Search for the cell housing the specified text and yield its (X, Y) center coordinate. 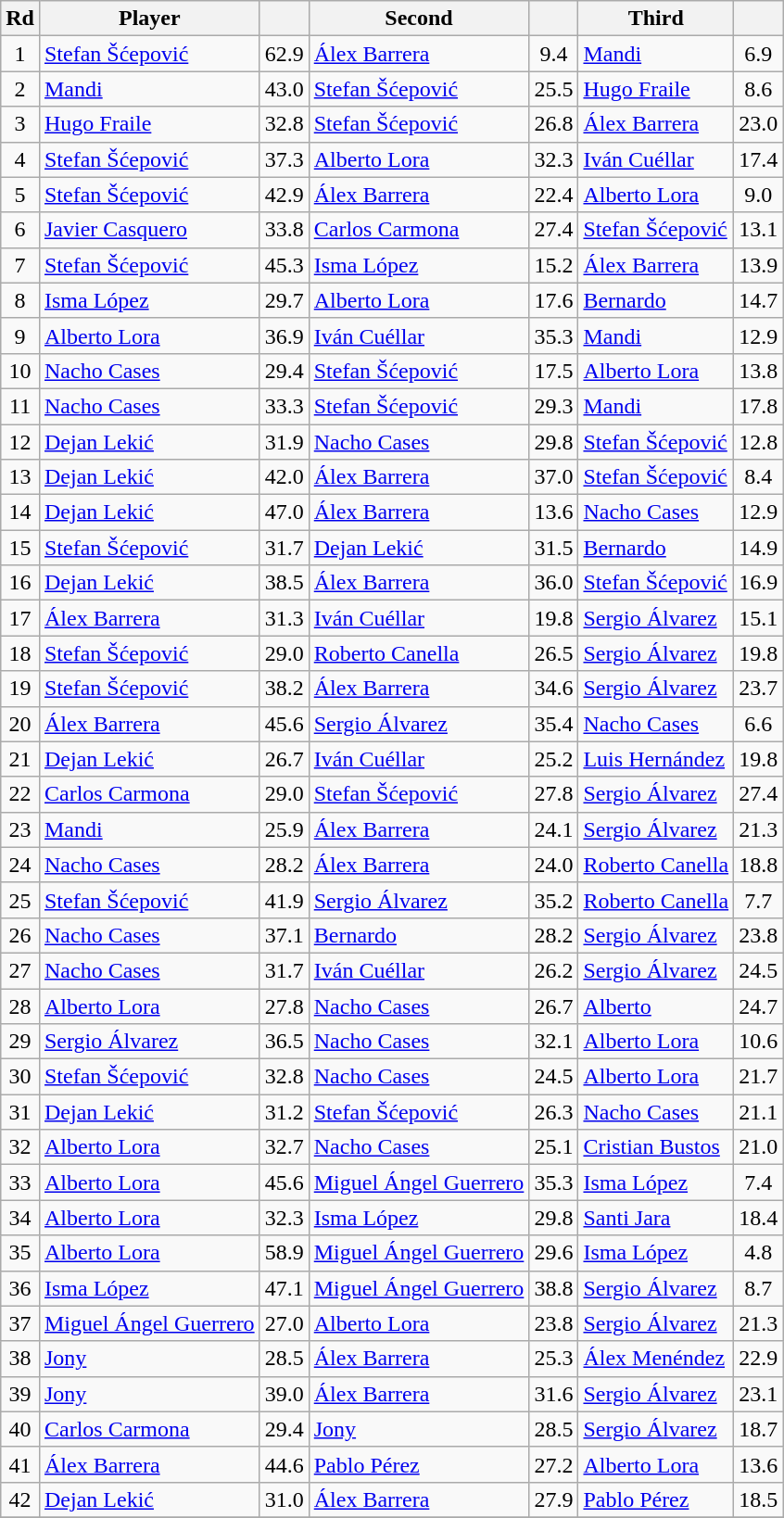
22 (20, 794)
41 (20, 1464)
38.8 (554, 1288)
16 (20, 583)
23.0 (758, 124)
44.6 (284, 1464)
17.6 (554, 300)
21.7 (758, 1077)
17.8 (758, 406)
18 (20, 653)
45.3 (284, 265)
25.1 (554, 1147)
33 (20, 1183)
35 (20, 1253)
39 (20, 1394)
Álex Menéndez (656, 1359)
3 (20, 124)
47.0 (284, 512)
23.1 (758, 1394)
7.7 (758, 900)
62.9 (284, 54)
18.4 (758, 1218)
36.5 (284, 1042)
38.5 (284, 583)
30 (20, 1077)
14 (20, 512)
10 (20, 371)
6 (20, 230)
29.7 (284, 300)
24 (20, 865)
27.2 (554, 1464)
15 (20, 548)
26.8 (554, 124)
39.0 (284, 1394)
21 (20, 759)
24.7 (758, 1006)
31.2 (284, 1112)
9.0 (758, 195)
6.6 (758, 724)
15.1 (758, 618)
27.0 (284, 1323)
8 (20, 300)
Santi Jara (656, 1218)
17 (20, 618)
8.6 (758, 89)
29.3 (554, 406)
16.9 (758, 583)
31.3 (284, 618)
22.9 (758, 1359)
35.2 (554, 900)
37 (20, 1323)
36.9 (284, 335)
Javier Casquero (149, 230)
23.7 (758, 689)
Player (149, 19)
31.0 (284, 1499)
27 (20, 970)
13 (20, 477)
42 (20, 1499)
38.2 (284, 689)
20 (20, 724)
32 (20, 1147)
26 (20, 935)
18.5 (758, 1499)
10.6 (758, 1042)
33.3 (284, 406)
5 (20, 195)
14.9 (758, 548)
26.2 (554, 970)
8.4 (758, 477)
58.9 (284, 1253)
29 (20, 1042)
38 (20, 1359)
37.3 (284, 159)
7.4 (758, 1183)
Cristian Bustos (656, 1147)
34 (20, 1218)
13.8 (758, 371)
32.7 (284, 1147)
36.0 (554, 583)
Third (656, 19)
42.0 (284, 477)
43.0 (284, 89)
Alberto (656, 1006)
2 (20, 89)
18.8 (758, 865)
22.4 (554, 195)
9 (20, 335)
17.5 (554, 371)
32.1 (554, 1042)
14.7 (758, 300)
Rd (20, 19)
25.2 (554, 759)
8.7 (758, 1288)
17.4 (758, 159)
24.1 (554, 829)
27.9 (554, 1499)
36 (20, 1288)
23 (20, 829)
25.3 (554, 1359)
26.5 (554, 653)
31 (20, 1112)
7 (20, 265)
21.0 (758, 1147)
31.5 (554, 548)
12.8 (758, 442)
12 (20, 442)
37.0 (554, 477)
24.0 (554, 865)
13.1 (758, 230)
37.1 (284, 935)
29.6 (554, 1253)
Luis Hernández (656, 759)
4.8 (758, 1253)
31.6 (554, 1394)
34.6 (554, 689)
47.1 (284, 1288)
19 (20, 689)
26.3 (554, 1112)
25.5 (554, 89)
15.2 (554, 265)
21.1 (758, 1112)
11 (20, 406)
28 (20, 1006)
Second (419, 19)
9.4 (554, 54)
1 (20, 54)
33.8 (284, 230)
31.9 (284, 442)
41.9 (284, 900)
4 (20, 159)
40 (20, 1429)
25 (20, 900)
35.4 (554, 724)
13.9 (758, 265)
6.9 (758, 54)
18.7 (758, 1429)
25.9 (284, 829)
42.9 (284, 195)
